Return the [X, Y] coordinate for the center point of the cell that contains the specified text.  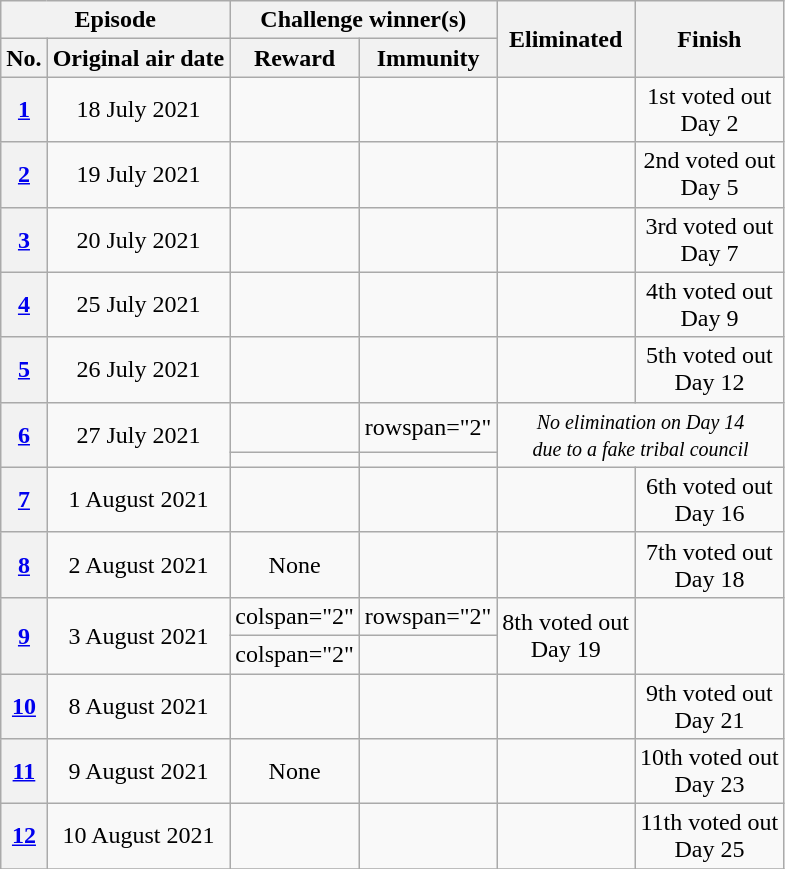
8th voted outDay 19 [566, 635]
25 July 2021 [138, 304]
3 August 2021 [138, 635]
Eliminated [566, 39]
9 August 2021 [138, 772]
Challenge winner(s) [364, 20]
2 August 2021 [138, 564]
10th voted outDay 23 [710, 772]
27 July 2021 [138, 434]
12 [24, 836]
6 [24, 434]
Reward [295, 58]
Original air date [138, 58]
11 [24, 772]
9th voted outDay 21 [710, 706]
3rd voted outDay 7 [710, 240]
8 August 2021 [138, 706]
4th voted outDay 9 [710, 304]
Finish [710, 39]
8 [24, 564]
6th voted outDay 16 [710, 500]
5 [24, 370]
2 [24, 174]
26 July 2021 [138, 370]
19 July 2021 [138, 174]
7 [24, 500]
3 [24, 240]
No elimination on Day 14due to a fake tribal council [640, 434]
11th voted outDay 25 [710, 836]
4 [24, 304]
5th voted outDay 12 [710, 370]
10 [24, 706]
18 July 2021 [138, 110]
1 [24, 110]
2nd voted outDay 5 [710, 174]
20 July 2021 [138, 240]
1st voted outDay 2 [710, 110]
No. [24, 58]
9 [24, 635]
10 August 2021 [138, 836]
Episode [116, 20]
7th voted outDay 18 [710, 564]
Immunity [428, 58]
1 August 2021 [138, 500]
